Locate the cell with the specified text and output its [x, y] center coordinate. 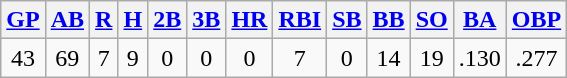
SO [432, 20]
14 [388, 58]
H [133, 20]
69 [67, 58]
.277 [536, 58]
GP [23, 20]
SB [347, 20]
2B [168, 20]
AB [67, 20]
9 [133, 58]
BA [480, 20]
OBP [536, 20]
43 [23, 58]
RBI [300, 20]
HR [250, 20]
19 [432, 58]
.130 [480, 58]
BB [388, 20]
R [104, 20]
3B [206, 20]
